Search for the cell housing the specified text and yield its [X, Y] center coordinate. 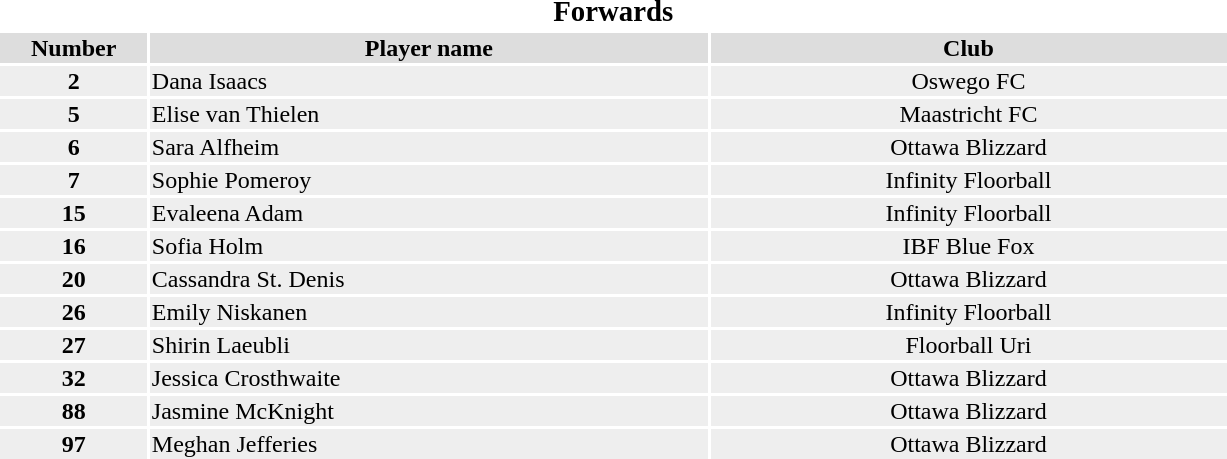
97 [74, 444]
5 [74, 114]
Emily Niskanen [428, 312]
Floorball Uri [968, 345]
Dana Isaacs [428, 81]
Meghan Jefferies [428, 444]
Maastricht FC [968, 114]
Sophie Pomeroy [428, 180]
Oswego FC [968, 81]
27 [74, 345]
2 [74, 81]
Cassandra St. Denis [428, 279]
Shirin Laeubli [428, 345]
7 [74, 180]
15 [74, 213]
Number [74, 48]
IBF Blue Fox [968, 246]
Elise van Thielen [428, 114]
32 [74, 378]
Jasmine McKnight [428, 411]
Club [968, 48]
Player name [428, 48]
Jessica Crosthwaite [428, 378]
26 [74, 312]
6 [74, 147]
Evaleena Adam [428, 213]
Sofia Holm [428, 246]
88 [74, 411]
20 [74, 279]
16 [74, 246]
Sara Alfheim [428, 147]
